Search for the cell housing the specified text and yield its (X, Y) center coordinate. 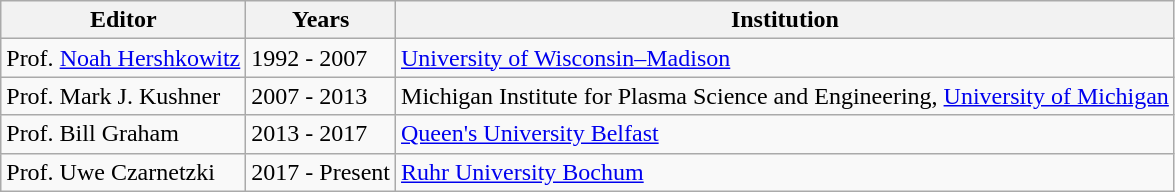
2007 - 2013 (321, 96)
Years (321, 20)
2013 - 2017 (321, 134)
2017 - Present (321, 172)
Queen's University Belfast (786, 134)
Institution (786, 20)
1992 - 2007 (321, 58)
Michigan Institute for Plasma Science and Engineering, University of Michigan (786, 96)
Prof. Mark J. Kushner (124, 96)
University of Wisconsin–Madison (786, 58)
Editor (124, 20)
Prof. Uwe Czarnetzki (124, 172)
Ruhr University Bochum (786, 172)
Prof. Noah Hershkowitz (124, 58)
Prof. Bill Graham (124, 134)
